Return the (X, Y) coordinate for the center point of the cell that contains the specified text.  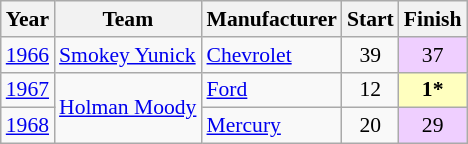
1966 (28, 55)
Holman Moody (128, 108)
Mercury (271, 126)
Chevrolet (271, 55)
37 (433, 55)
Start (370, 19)
Team (128, 19)
Ford (271, 90)
39 (370, 55)
1968 (28, 126)
Manufacturer (271, 19)
Year (28, 19)
1967 (28, 90)
Smokey Yunick (128, 55)
Finish (433, 19)
12 (370, 90)
29 (433, 126)
1* (433, 90)
20 (370, 126)
